Locate the cell with the specified text and output its (X, Y) center coordinate. 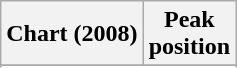
Peakposition (189, 34)
Chart (2008) (72, 34)
